Return the [x, y] coordinate for the center point of the cell that contains the specified text.  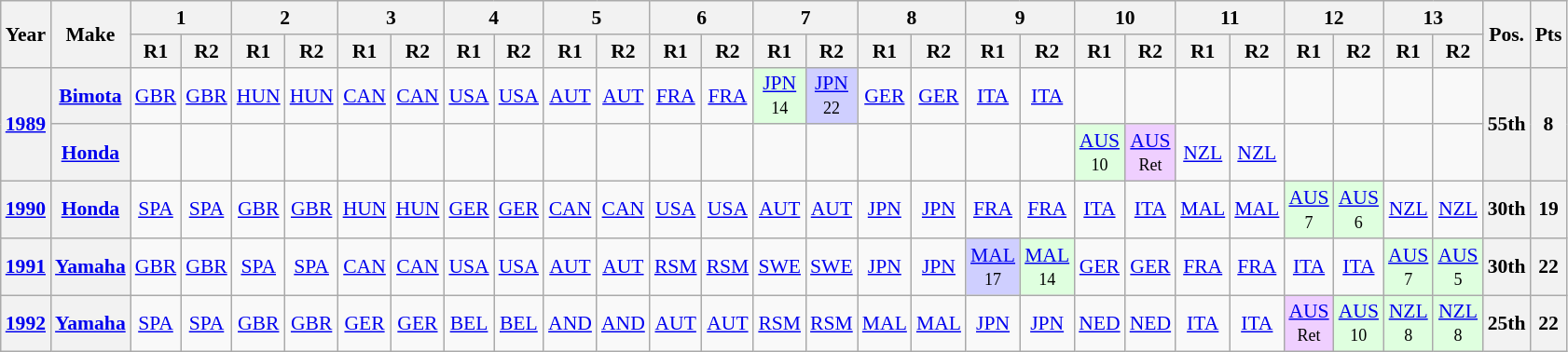
AUS6 [1359, 210]
1991 [26, 266]
10 [1124, 18]
12 [1333, 18]
1 [181, 18]
4 [494, 18]
3 [392, 18]
55th [1506, 124]
19 [1549, 210]
1989 [26, 124]
7 [805, 18]
6 [701, 18]
Pts [1549, 34]
13 [1434, 18]
JPN22 [832, 95]
2 [285, 18]
Year [26, 34]
1990 [26, 210]
11 [1230, 18]
25th [1506, 324]
MAL17 [993, 266]
Pos. [1506, 34]
Make [90, 34]
1992 [26, 324]
Bimota [90, 95]
AUS5 [1458, 266]
MAL14 [1047, 266]
9 [1020, 18]
JPN14 [779, 95]
5 [597, 18]
